Return (x, y) of the center of cell containing provided text 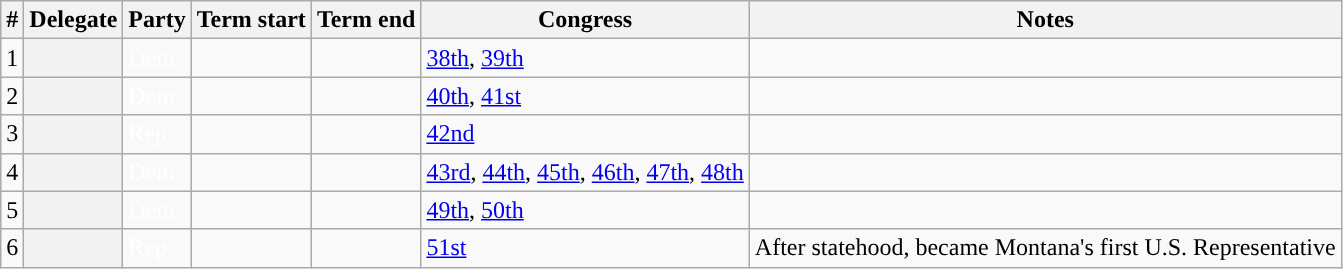
Term start (251, 20)
1 (12, 58)
38th, 39th (585, 58)
After statehood, became Montana's first U.S. Representative (1045, 248)
40th, 41st (585, 96)
Term end (366, 20)
Party (157, 20)
Delegate (74, 20)
Congress (585, 20)
2 (12, 96)
42nd (585, 134)
49th, 50th (585, 210)
6 (12, 248)
51st (585, 248)
# (12, 20)
3 (12, 134)
5 (12, 210)
43rd, 44th, 45th, 46th, 47th, 48th (585, 172)
Notes (1045, 20)
4 (12, 172)
